Search for the cell housing the specified text and yield its (X, Y) center coordinate. 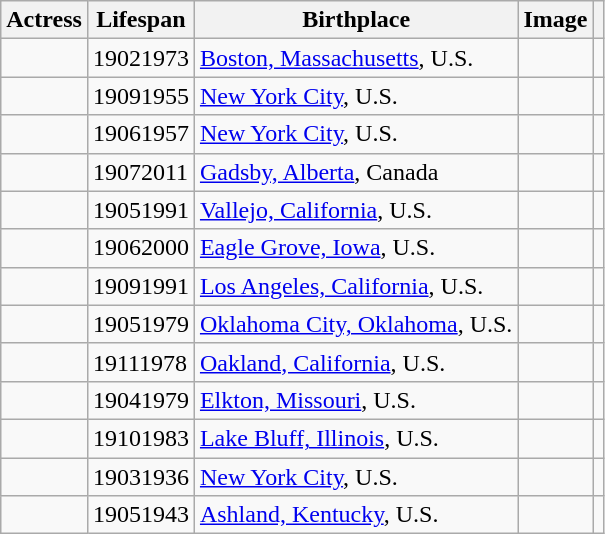
Boston, Massachusetts, U.S. (356, 58)
Elkton, Missouri, U.S. (356, 400)
Lake Bluff, Illinois, U.S. (356, 438)
Image (556, 20)
19031936 (140, 477)
19101983 (140, 438)
19091955 (140, 96)
19041979 (140, 400)
19061957 (140, 134)
Birthplace (356, 20)
Gadsby, Alberta, Canada (356, 172)
19111978 (140, 362)
19091991 (140, 286)
Vallejo, California, U.S. (356, 210)
19051979 (140, 324)
19062000 (140, 248)
19021973 (140, 58)
Actress (44, 20)
19072011 (140, 172)
Los Angeles, California, U.S. (356, 286)
19051991 (140, 210)
Oklahoma City, Oklahoma, U.S. (356, 324)
19051943 (140, 515)
Ashland, Kentucky, U.S. (356, 515)
Eagle Grove, Iowa, U.S. (356, 248)
Lifespan (140, 20)
Oakland, California, U.S. (356, 362)
